Capture the cell that displays the provided text and extract its (x, y) central coordinate. 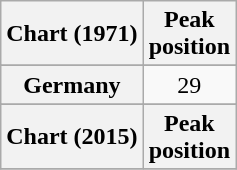
Chart (2015) (72, 136)
29 (189, 85)
Chart (1971) (72, 34)
Germany (72, 85)
